Search for the cell housing the specified text and yield its (X, Y) center coordinate. 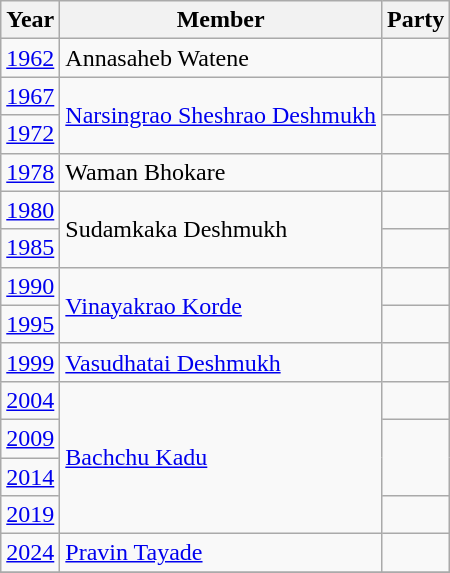
Annasaheb Watene (221, 58)
Member (221, 20)
1967 (30, 96)
Sudamkaka Deshmukh (221, 229)
1999 (30, 362)
Vasudhatai Deshmukh (221, 362)
Waman Bhokare (221, 172)
1980 (30, 210)
2019 (30, 515)
Party (415, 20)
1962 (30, 58)
2014 (30, 477)
1995 (30, 324)
Vinayakrao Korde (221, 305)
Pravin Tayade (221, 553)
Bachchu Kadu (221, 457)
Narsingrao Sheshrao Deshmukh (221, 115)
1985 (30, 248)
2004 (30, 400)
1978 (30, 172)
2024 (30, 553)
1990 (30, 286)
Year (30, 20)
1972 (30, 134)
2009 (30, 438)
